Detect which cell encompasses the target text, then output its (x, y) center coordinate. 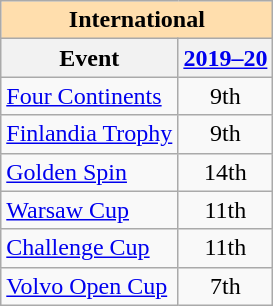
Warsaw Cup (90, 210)
Golden Spin (90, 172)
2019–20 (226, 58)
Event (90, 58)
Four Continents (90, 96)
Volvo Open Cup (90, 286)
7th (226, 286)
Challenge Cup (90, 248)
International (137, 20)
Finlandia Trophy (90, 134)
14th (226, 172)
